Capture the cell that displays the provided text and extract its [x, y] central coordinate. 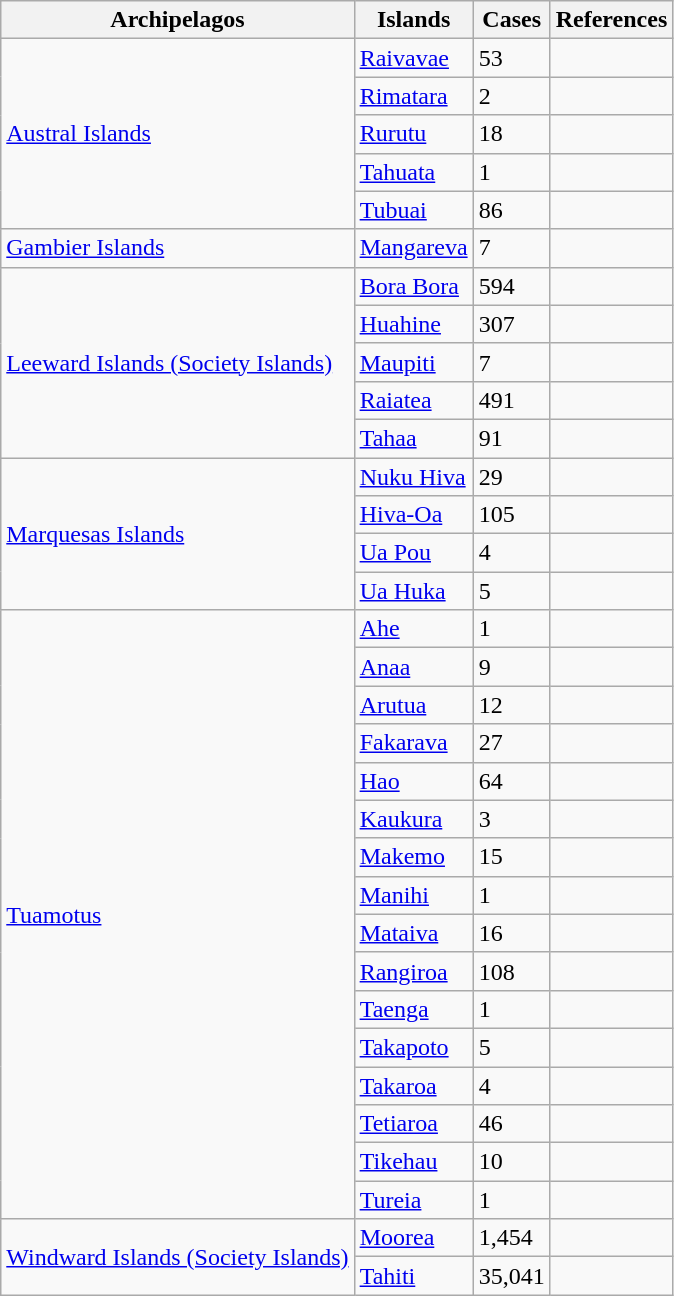
Windward Islands (Society Islands) [178, 1257]
Tahuata [414, 172]
Rangiroa [414, 971]
307 [512, 324]
10 [512, 1162]
Tahaa [414, 438]
Cases [512, 20]
Hiva-Oa [414, 515]
Islands [414, 20]
Huahine [414, 324]
2 [512, 96]
Rurutu [414, 134]
Archipelagos [178, 20]
Makemo [414, 857]
29 [512, 477]
Hao [414, 781]
16 [512, 933]
27 [512, 743]
594 [512, 286]
Mangareva [414, 248]
491 [512, 400]
46 [512, 1124]
18 [512, 134]
Austral Islands [178, 134]
Tubuai [414, 210]
Mataiva [414, 933]
Raiatea [414, 400]
Raivavae [414, 58]
12 [512, 705]
Tuamotus [178, 914]
References [612, 20]
Moorea [414, 1238]
108 [512, 971]
Tikehau [414, 1162]
Leeward Islands (Society Islands) [178, 362]
35,041 [512, 1276]
Maupiti [414, 362]
Marquesas Islands [178, 534]
Tetiaroa [414, 1124]
91 [512, 438]
Bora Bora [414, 286]
Tahiti [414, 1276]
Fakarava [414, 743]
53 [512, 58]
Ua Pou [414, 553]
3 [512, 819]
64 [512, 781]
9 [512, 667]
86 [512, 210]
Taenga [414, 1009]
15 [512, 857]
105 [512, 515]
Tureia [414, 1200]
1,454 [512, 1238]
Arutua [414, 705]
Manihi [414, 895]
Nuku Hiva [414, 477]
Gambier Islands [178, 248]
Takaroa [414, 1085]
Rimatara [414, 96]
Kaukura [414, 819]
Takapoto [414, 1047]
Anaa [414, 667]
Ua Huka [414, 591]
Ahe [414, 629]
